From the cell containing the given text, extract its center point as [x, y] coordinate. 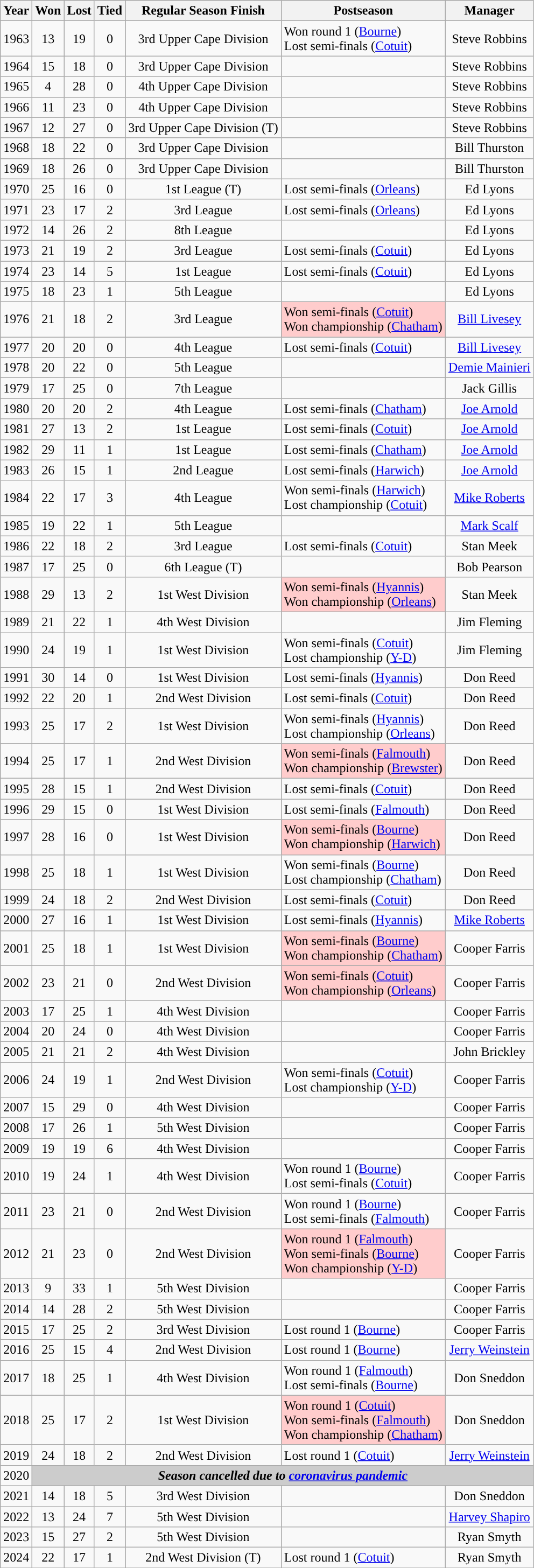
1994 [16, 761]
33 [79, 1289]
2007 [16, 1108]
2017 [16, 1377]
1999 [16, 900]
2021 [16, 1496]
1993 [16, 726]
1965 [16, 87]
Tied [110, 11]
2024 [16, 1558]
Lost semi-finals (Harwich) [363, 470]
2011 [16, 1212]
1987 [16, 566]
2015 [16, 1329]
1976 [16, 320]
1977 [16, 347]
2004 [16, 1031]
1969 [16, 169]
Season cancelled due to coronavirus pandemic [283, 1475]
2003 [16, 1011]
1971 [16, 209]
2022 [16, 1517]
2009 [16, 1149]
1984 [16, 498]
3rd Upper Cape Division (T) [203, 128]
Demie Mainieri [489, 368]
1973 [16, 250]
30 [48, 678]
2012 [16, 1254]
2000 [16, 920]
7 [110, 1517]
2008 [16, 1128]
Won semi-finals (Cotuit)Won championship (Chatham) [363, 320]
1975 [16, 292]
2014 [16, 1309]
7th League [203, 388]
Won semi-finals (Hyannis)Lost championship (Orleans) [363, 726]
2019 [16, 1455]
2016 [16, 1350]
2005 [16, 1052]
1989 [16, 622]
Postseason [363, 11]
2018 [16, 1420]
6th League (T) [203, 566]
Regular Season Finish [203, 11]
8th League [203, 230]
2013 [16, 1289]
1966 [16, 107]
1991 [16, 678]
Won round 1 (Bourne)Lost semi-finals (Falmouth) [363, 1212]
Year [16, 11]
1995 [16, 789]
2001 [16, 948]
1979 [16, 388]
1998 [16, 872]
1988 [16, 594]
2020 [16, 1475]
9 [48, 1289]
2nd League [203, 470]
1978 [16, 368]
Won round 1 (Falmouth)Won semi-finals (Bourne)Won championship (Y-D) [363, 1254]
1972 [16, 230]
3 [110, 498]
Won semi-finals (Falmouth)Won championship (Brewster) [363, 761]
1985 [16, 526]
1974 [16, 271]
Won semi-finals (Cotuit)Won championship (Orleans) [363, 983]
1990 [16, 649]
1963 [16, 39]
1970 [16, 189]
Won round 1 (Falmouth)Lost semi-finals (Bourne) [363, 1377]
Won [48, 11]
1967 [16, 128]
Won semi-finals (Bourne)Lost championship (Chatham) [363, 872]
1980 [16, 409]
Mark Scalf [489, 526]
Won semi-finals (Harwich)Lost championship (Cotuit) [363, 498]
2006 [16, 1079]
2nd West Division (T) [203, 1558]
6 [110, 1149]
Won semi-finals (Hyannis)Won championship (Orleans) [363, 594]
1964 [16, 66]
Won semi-finals (Bourne)Won championship (Chatham) [363, 948]
2010 [16, 1176]
1992 [16, 698]
1968 [16, 148]
12 [48, 128]
1st League (T) [203, 189]
Manager [489, 11]
Lost [79, 11]
1996 [16, 809]
Won round 1 (Cotuit)Won semi-finals (Falmouth)Won championship (Chatham) [363, 1420]
2002 [16, 983]
2023 [16, 1537]
John Brickley [489, 1052]
Lost semi-finals (Falmouth) [363, 809]
1986 [16, 546]
1981 [16, 429]
Won semi-finals (Bourne)Won championship (Harwich) [363, 837]
Bob Pearson [489, 566]
1982 [16, 450]
1997 [16, 837]
1983 [16, 470]
Jack Gillis [489, 388]
Harvey Shapiro [489, 1517]
